Detect which cell encompasses the target text, then output its (x, y) center coordinate. 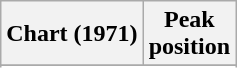
Peak position (189, 34)
Chart (1971) (72, 34)
